Identify which cell holds the provided text, then report its [x, y] central coordinate. 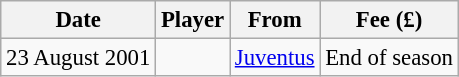
Player [193, 20]
Fee (£) [389, 20]
Date [78, 20]
23 August 2001 [78, 58]
From [275, 20]
End of season [389, 58]
Juventus [275, 58]
